Return the (X, Y) coordinate for the center point of the cell that contains the specified text.  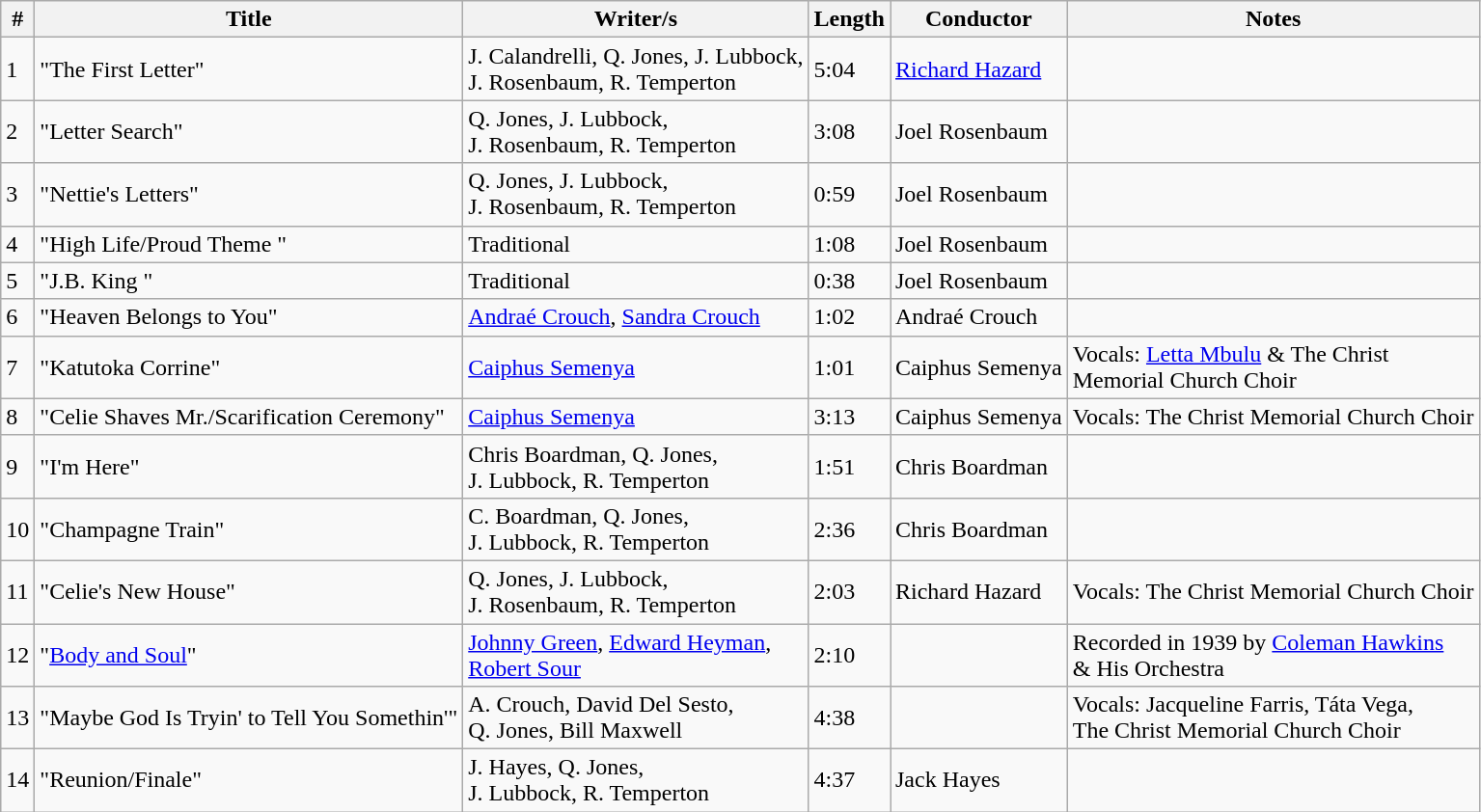
J. Calandrelli, Q. Jones, J. Lubbock, J. Rosenbaum, R. Temperton (636, 69)
9 (17, 467)
"Reunion/Finale" (249, 781)
2:03 (849, 592)
4:37 (849, 781)
1 (17, 69)
2:10 (849, 654)
Chris Boardman, Q. Jones, J. Lubbock, R. Temperton (636, 467)
"Maybe God Is Tryin' to Tell You Somethin'" (249, 717)
Title (249, 19)
# (17, 19)
Writer/s (636, 19)
5 (17, 281)
Andraé Crouch, Sandra Crouch (636, 317)
2:36 (849, 528)
"Nettie's Letters" (249, 195)
1:01 (849, 366)
"Heaven Belongs to You" (249, 317)
2 (17, 131)
Vocals: Jacqueline Farris, Táta Vega, The Christ Memorial Church Choir (1274, 717)
1:51 (849, 467)
12 (17, 654)
"J.B. King " (249, 281)
Length (849, 19)
0:38 (849, 281)
4:38 (849, 717)
Notes (1274, 19)
11 (17, 592)
14 (17, 781)
"The First Letter" (249, 69)
3:13 (849, 417)
"Champagne Train" (249, 528)
"Body and Soul" (249, 654)
0:59 (849, 195)
Johnny Green, Edward Heyman, Robert Sour (636, 654)
10 (17, 528)
Andraé Crouch (978, 317)
13 (17, 717)
C. Boardman, Q. Jones, J. Lubbock, R. Temperton (636, 528)
7 (17, 366)
6 (17, 317)
J. Hayes, Q. Jones, J. Lubbock, R. Temperton (636, 781)
1:02 (849, 317)
3 (17, 195)
"Celie's New House" (249, 592)
Vocals: Letta Mbulu & The Christ Memorial Church Choir (1274, 366)
Jack Hayes (978, 781)
5:04 (849, 69)
Conductor (978, 19)
"Letter Search" (249, 131)
"I'm Here" (249, 467)
A. Crouch, David Del Sesto, Q. Jones, Bill Maxwell (636, 717)
1:08 (849, 244)
"Katutoka Corrine" (249, 366)
Recorded in 1939 by Coleman Hawkins & His Orchestra (1274, 654)
"High Life/Proud Theme " (249, 244)
"Celie Shaves Mr./Scarification Ceremony" (249, 417)
4 (17, 244)
3:08 (849, 131)
8 (17, 417)
